Search for the cell housing the specified text and yield its [x, y] center coordinate. 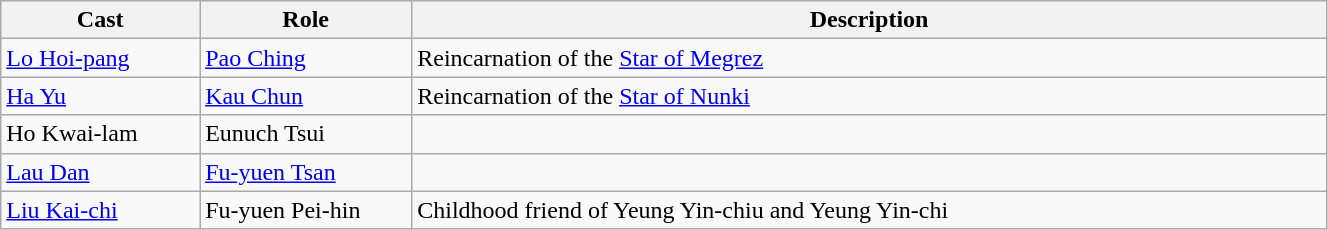
Fu-yuen Pei-hin [306, 210]
Pao Ching [306, 58]
Childhood friend of Yeung Yin-chiu and Yeung Yin-chi [870, 210]
Fu-yuen Tsan [306, 172]
Eunuch Tsui [306, 134]
Lau Dan [100, 172]
Role [306, 20]
Ha Yu [100, 96]
Ho Kwai-lam [100, 134]
Kau Chun [306, 96]
Description [870, 20]
Liu Kai-chi [100, 210]
Cast [100, 20]
Reincarnation of the Star of Nunki [870, 96]
Lo Hoi-pang [100, 58]
Reincarnation of the Star of Megrez [870, 58]
